Extract the [X, Y] coordinate from the center of the cell holding the provided text.  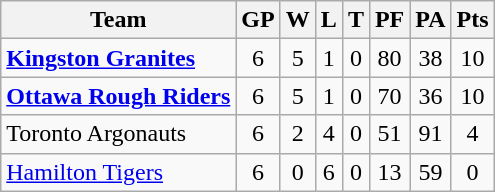
PF [389, 20]
W [298, 20]
GP [258, 20]
T [356, 20]
L [328, 20]
70 [389, 96]
2 [298, 134]
36 [430, 96]
51 [389, 134]
Team [118, 20]
Hamilton Tigers [118, 172]
Ottawa Rough Riders [118, 96]
91 [430, 134]
Pts [472, 20]
Kingston Granites [118, 58]
PA [430, 20]
59 [430, 172]
13 [389, 172]
38 [430, 58]
80 [389, 58]
Toronto Argonauts [118, 134]
